Scan for the cell matching the given text and deliver its [X, Y] coordinate at center. 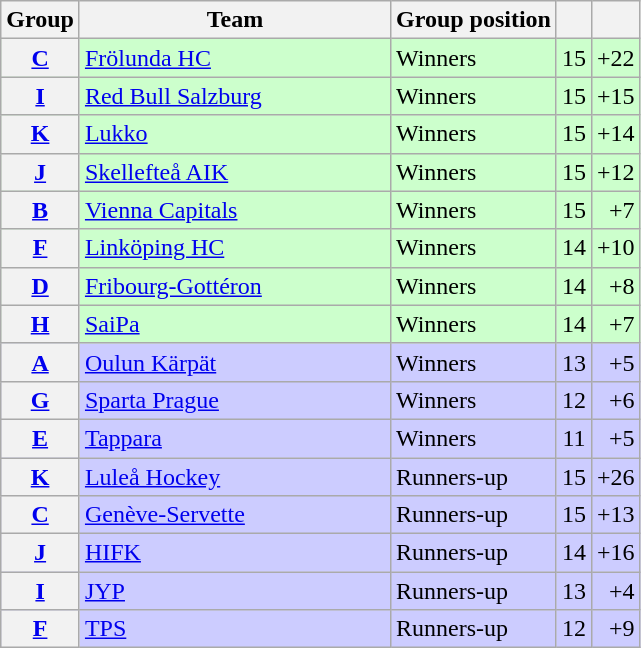
JYP [234, 591]
E [40, 438]
TPS [234, 629]
Lukko [234, 134]
B [40, 210]
+16 [616, 553]
+8 [616, 286]
A [40, 362]
Red Bull Salzburg [234, 96]
+9 [616, 629]
Luleå Hockey [234, 477]
+14 [616, 134]
Oulun Kärpät [234, 362]
Skellefteå AIK [234, 172]
+26 [616, 477]
D [40, 286]
Team [234, 20]
Fribourg-Gottéron [234, 286]
Tappara [234, 438]
Vienna Capitals [234, 210]
Group position [473, 20]
+10 [616, 248]
HIFK [234, 553]
Sparta Prague [234, 400]
+4 [616, 591]
Genève-Servette [234, 515]
+6 [616, 400]
SaiPa [234, 324]
+13 [616, 515]
Linköping HC [234, 248]
H [40, 324]
Group [40, 20]
Frölunda HC [234, 58]
G [40, 400]
+22 [616, 58]
+15 [616, 96]
+12 [616, 172]
11 [574, 438]
